Scan for the cell matching the given text and deliver its (X, Y) coordinate at center. 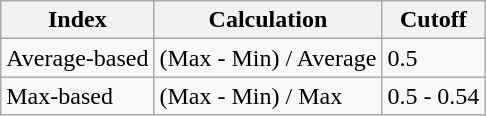
Index (78, 20)
0.5 - 0.54 (434, 96)
Cutoff (434, 20)
Average-based (78, 58)
(Max - Min) / Max (268, 96)
(Max - Min) / Average (268, 58)
Calculation (268, 20)
Max-based (78, 96)
0.5 (434, 58)
